Find where the given text appears and provide that cell's center as (X, Y) coordinate. 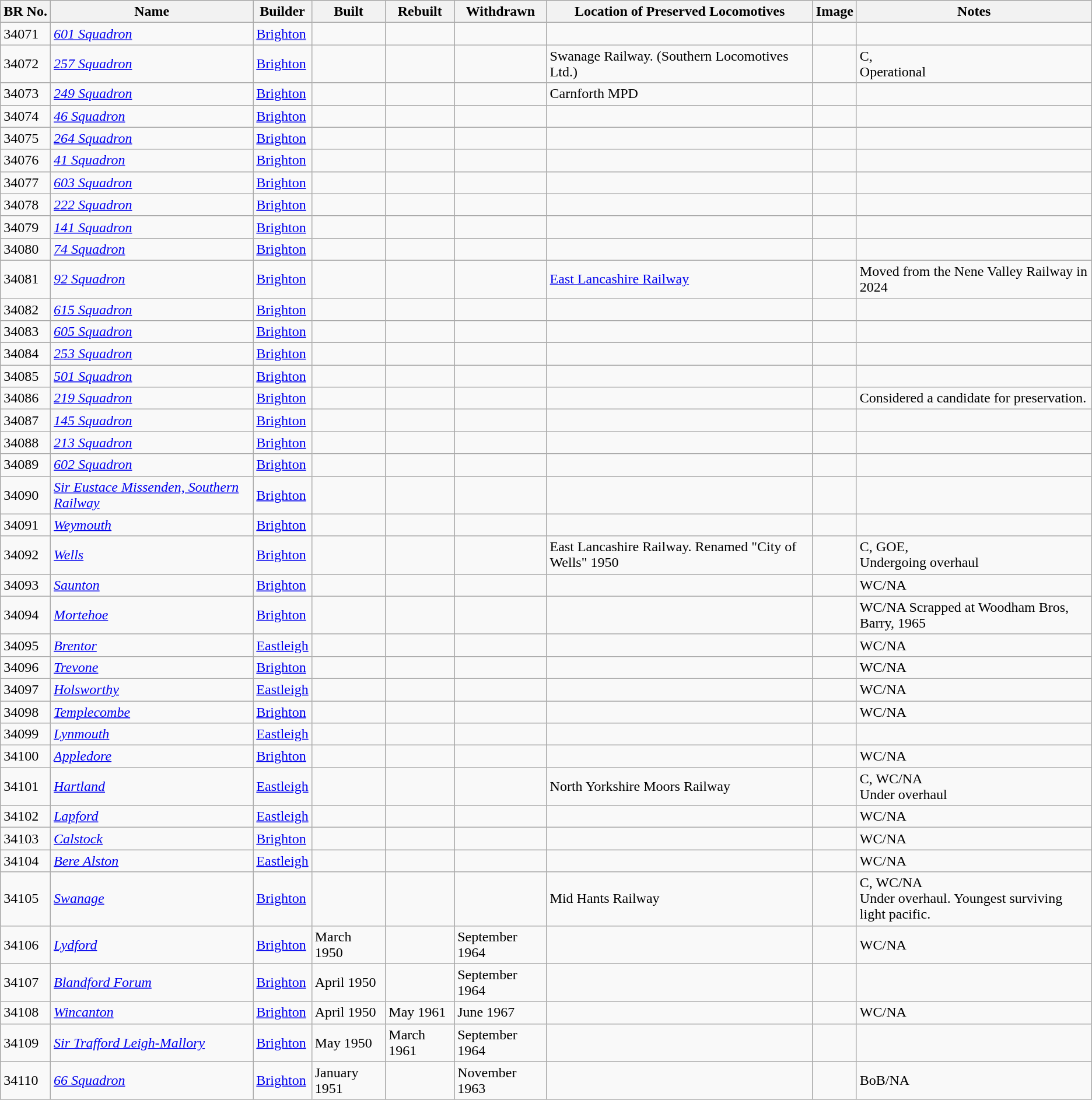
Location of Preserved Locomotives (680, 12)
46 Squadron (152, 116)
Wells (152, 555)
Saunton (152, 585)
257 Squadron (152, 64)
Holsworthy (152, 689)
34086 (26, 398)
34079 (26, 227)
Bere Alston (152, 861)
34078 (26, 205)
C, WC/NAUnder overhaul (974, 786)
66 Squadron (152, 1080)
145 Squadron (152, 421)
213 Squadron (152, 443)
601 Squadron (152, 34)
34094 (26, 615)
C, GOE, Undergoing overhaul (974, 555)
WC/NA Scrapped at Woodham Bros, Barry, 1965 (974, 615)
Brentor (152, 645)
North Yorkshire Moors Railway (680, 786)
219 Squadron (152, 398)
Appledore (152, 756)
34106 (26, 945)
92 Squadron (152, 279)
Trevone (152, 667)
34087 (26, 421)
34082 (26, 310)
June 1967 (501, 1013)
34099 (26, 734)
34104 (26, 861)
34100 (26, 756)
East Lancashire Railway (680, 279)
Hartland (152, 786)
34075 (26, 138)
264 Squadron (152, 138)
Lydford (152, 945)
March 1950 (349, 945)
34103 (26, 839)
May 1961 (420, 1013)
34101 (26, 786)
Sir Trafford Leigh-Mallory (152, 1043)
34108 (26, 1013)
C,Operational (974, 64)
141 Squadron (152, 227)
Swanage Railway. (Southern Locomotives Ltd.) (680, 64)
Swanage (152, 899)
March 1961 (420, 1043)
34107 (26, 982)
253 Squadron (152, 354)
74 Squadron (152, 249)
615 Squadron (152, 310)
Builder (282, 12)
Sir Eustace Missenden, Southern Railway (152, 495)
34080 (26, 249)
34073 (26, 94)
Blandford Forum (152, 982)
Built (349, 12)
May 1950 (349, 1043)
605 Squadron (152, 332)
Mortehoe (152, 615)
Name (152, 12)
34110 (26, 1080)
Mid Hants Railway (680, 899)
January 1951 (349, 1080)
November 1963 (501, 1080)
Lynmouth (152, 734)
34109 (26, 1043)
Wincanton (152, 1013)
34085 (26, 376)
34071 (26, 34)
41 Squadron (152, 160)
34088 (26, 443)
Notes (974, 12)
Templecombe (152, 712)
602 Squadron (152, 465)
34093 (26, 585)
34072 (26, 64)
34074 (26, 116)
Carnforth MPD (680, 94)
34089 (26, 465)
34081 (26, 279)
501 Squadron (152, 376)
Calstock (152, 839)
34105 (26, 899)
Moved from the Nene Valley Railway in 2024 (974, 279)
34096 (26, 667)
34090 (26, 495)
603 Squadron (152, 183)
Lapford (152, 817)
East Lancashire Railway. Renamed "City of Wells" 1950 (680, 555)
34091 (26, 525)
C, WC/NAUnder overhaul. Youngest surviving light pacific. (974, 899)
249 Squadron (152, 94)
34084 (26, 354)
34098 (26, 712)
Rebuilt (420, 12)
BoB/NA (974, 1080)
34097 (26, 689)
Image (834, 12)
34077 (26, 183)
Weymouth (152, 525)
BR No. (26, 12)
Withdrawn (501, 12)
Considered a candidate for preservation. (974, 398)
34095 (26, 645)
34076 (26, 160)
222 Squadron (152, 205)
34083 (26, 332)
34102 (26, 817)
34092 (26, 555)
